Extract the (x, y) coordinate from the center of the cell holding the provided text.  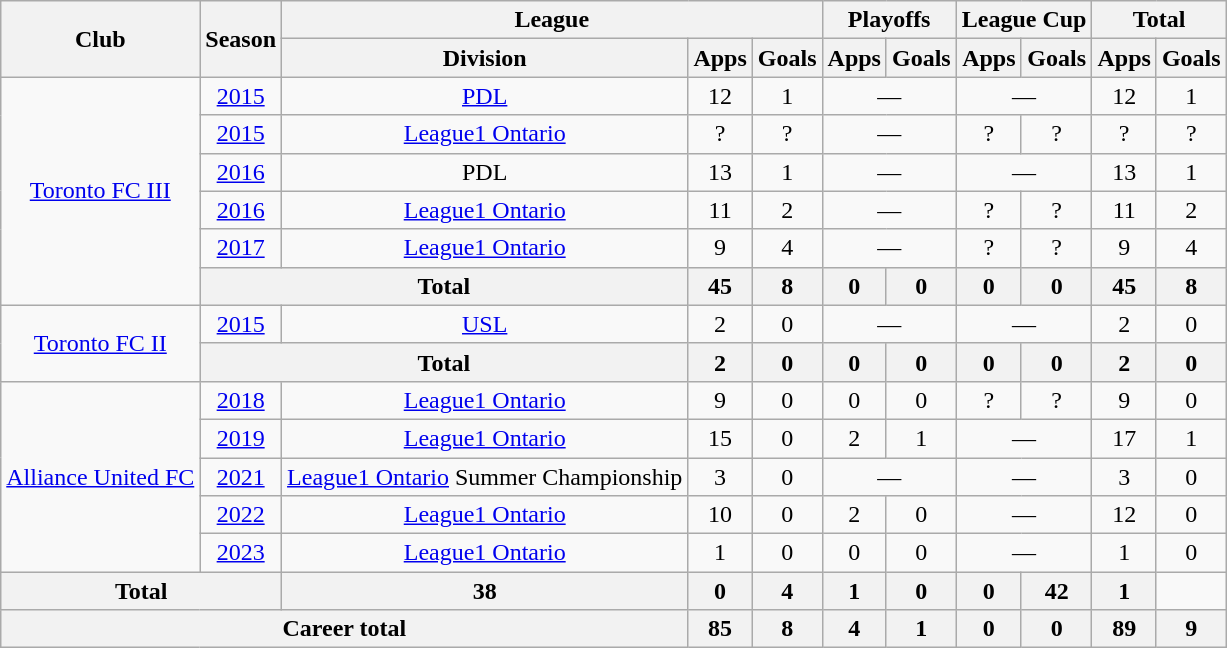
USL (485, 324)
Playoffs (889, 20)
38 (485, 591)
2021 (241, 477)
League1 Ontario Summer Championship (485, 477)
League (552, 20)
17 (1124, 438)
Toronto FC III (100, 191)
2018 (241, 400)
2022 (241, 515)
Club (100, 39)
Division (485, 58)
Toronto FC II (100, 343)
2017 (241, 248)
League Cup (1024, 20)
15 (720, 438)
89 (1124, 629)
2023 (241, 553)
85 (720, 629)
10 (720, 515)
Alliance United FC (100, 476)
Season (241, 39)
2019 (241, 438)
42 (1056, 591)
Career total (344, 629)
